Return (X, Y) of the center of cell containing provided text 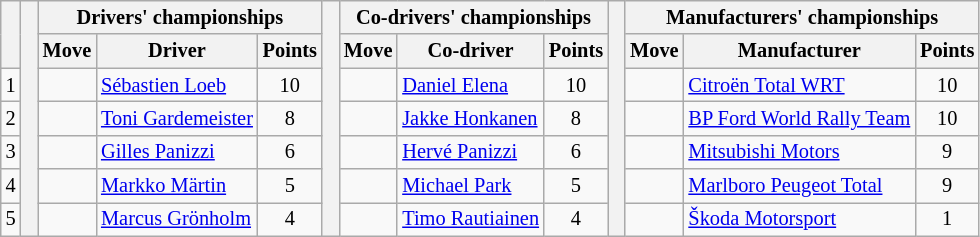
Citroën Total WRT (799, 85)
Co-driver (470, 51)
2 (11, 118)
Daniel Elena (470, 85)
Manufacturers' championships (802, 17)
Manufacturer (799, 51)
Drivers' championships (180, 17)
Timo Rautiainen (470, 219)
Mitsubishi Motors (799, 152)
Markko Märtin (177, 186)
Hervé Panizzi (470, 152)
3 (11, 152)
Toni Gardemeister (177, 118)
Marlboro Peugeot Total (799, 186)
BP Ford World Rally Team (799, 118)
Gilles Panizzi (177, 152)
Jakke Honkanen (470, 118)
Marcus Grönholm (177, 219)
Sébastien Loeb (177, 85)
Škoda Motorsport (799, 219)
Michael Park (470, 186)
Co-drivers' championships (474, 17)
Driver (177, 51)
